Search for the cell housing the specified text and yield its (X, Y) center coordinate. 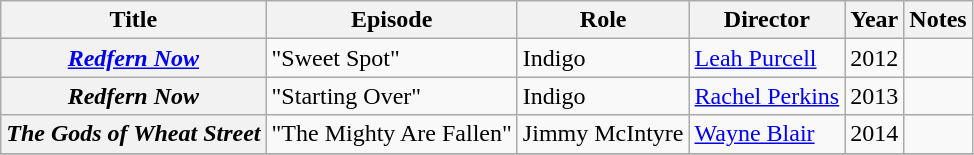
Wayne Blair (767, 134)
2014 (874, 134)
Year (874, 20)
Episode (392, 20)
Jimmy McIntyre (603, 134)
Director (767, 20)
"The Mighty Are Fallen" (392, 134)
"Sweet Spot" (392, 58)
Notes (938, 20)
2013 (874, 96)
Title (134, 20)
"Starting Over" (392, 96)
2012 (874, 58)
Leah Purcell (767, 58)
The Gods of Wheat Street (134, 134)
Role (603, 20)
Rachel Perkins (767, 96)
